Return [x, y] of the center of cell containing provided text 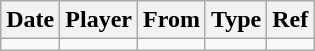
Ref [290, 20]
Date [30, 20]
From [171, 20]
Type [236, 20]
Player [99, 20]
